Pinpoint the cell where the given text exists, returning its [X, Y] midpoint coordinate. 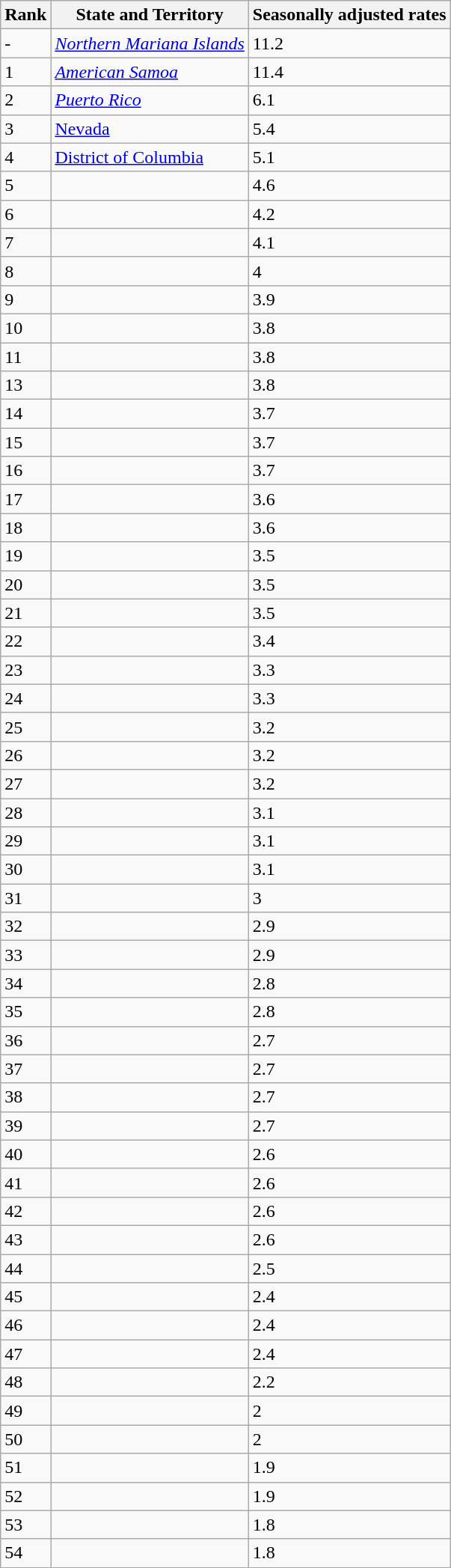
54 [25, 1553]
35 [25, 1012]
6 [25, 214]
5 [25, 186]
2.5 [349, 1269]
43 [25, 1239]
45 [25, 1297]
Rank [25, 15]
5.4 [349, 129]
1 [25, 72]
5.1 [349, 157]
17 [25, 499]
29 [25, 841]
9 [25, 299]
19 [25, 556]
14 [25, 414]
3.4 [349, 641]
37 [25, 1069]
27 [25, 784]
Puerto Rico [150, 100]
State and Territory [150, 15]
4.6 [349, 186]
Nevada [150, 129]
31 [25, 898]
21 [25, 613]
13 [25, 385]
46 [25, 1326]
4.1 [349, 242]
3.9 [349, 299]
- [25, 43]
33 [25, 955]
25 [25, 727]
American Samoa [150, 72]
50 [25, 1439]
48 [25, 1382]
District of Columbia [150, 157]
18 [25, 528]
26 [25, 755]
11.2 [349, 43]
8 [25, 271]
39 [25, 1126]
20 [25, 585]
51 [25, 1468]
11.4 [349, 72]
22 [25, 641]
40 [25, 1154]
28 [25, 812]
30 [25, 870]
11 [25, 357]
52 [25, 1496]
15 [25, 442]
10 [25, 328]
53 [25, 1525]
23 [25, 670]
Northern Mariana Islands [150, 43]
7 [25, 242]
36 [25, 1040]
44 [25, 1269]
Seasonally adjusted rates [349, 15]
34 [25, 983]
16 [25, 471]
42 [25, 1211]
38 [25, 1097]
6.1 [349, 100]
32 [25, 927]
49 [25, 1411]
4.2 [349, 214]
2.2 [349, 1382]
47 [25, 1354]
41 [25, 1183]
24 [25, 698]
